Determine the (x, y) coordinate at the center of the cell enclosing the given text.  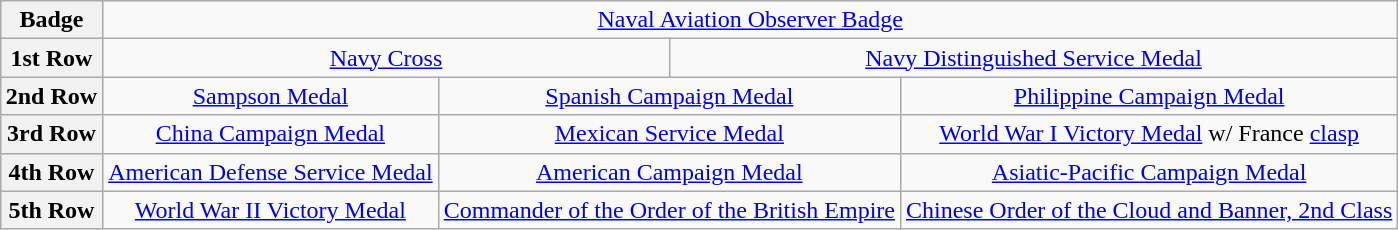
American Campaign Medal (669, 172)
China Campaign Medal (271, 134)
Spanish Campaign Medal (669, 96)
2nd Row (51, 96)
American Defense Service Medal (271, 172)
Chinese Order of the Cloud and Banner, 2nd Class (1148, 210)
Badge (51, 20)
4th Row (51, 172)
1st Row (51, 58)
Mexican Service Medal (669, 134)
Naval Aviation Observer Badge (750, 20)
Navy Distinguished Service Medal (1033, 58)
World War II Victory Medal (271, 210)
5th Row (51, 210)
Asiatic-Pacific Campaign Medal (1148, 172)
World War I Victory Medal w/ France clasp (1148, 134)
Philippine Campaign Medal (1148, 96)
3rd Row (51, 134)
Navy Cross (386, 58)
Sampson Medal (271, 96)
Commander of the Order of the British Empire (669, 210)
